Provide the (X, Y) coordinate of the cell's center where the given text is located.  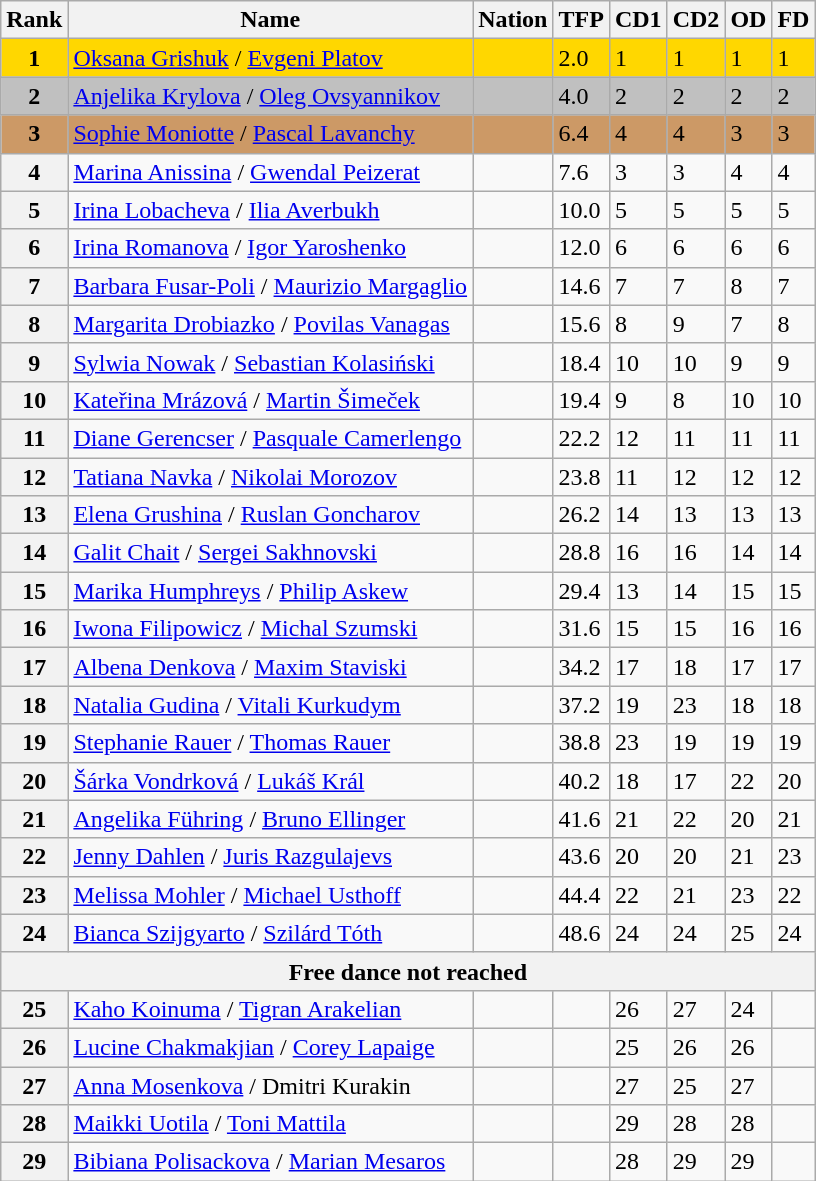
4.0 (581, 96)
CD1 (638, 20)
Jenny Dahlen / Juris Razgulajevs (270, 857)
Stephanie Rauer / Thomas Rauer (270, 743)
Elena Grushina / Ruslan Goncharov (270, 515)
Galit Chait / Sergei Sakhnovski (270, 553)
Tatiana Navka / Nikolai Morozov (270, 477)
Name (270, 20)
Anjelika Krylova / Oleg Ovsyannikov (270, 96)
CD2 (696, 20)
44.4 (581, 895)
Angelika Führing / Bruno Ellinger (270, 819)
Lucine Chakmakjian / Corey Lapaige (270, 1047)
28.8 (581, 553)
48.6 (581, 933)
Kateřina Mrázová / Martin Šimeček (270, 400)
19.4 (581, 400)
Nation (513, 20)
Rank (34, 20)
15.6 (581, 324)
Margarita Drobiazko / Povilas Vanagas (270, 324)
Bibiana Polisackova / Marian Mesaros (270, 1162)
43.6 (581, 857)
FD (794, 20)
23.8 (581, 477)
Marina Anissina / Gwendal Peizerat (270, 172)
12.0 (581, 248)
Sylwia Nowak / Sebastian Kolasiński (270, 362)
37.2 (581, 705)
26.2 (581, 515)
31.6 (581, 629)
Free dance not reached (408, 971)
Marika Humphreys / Philip Askew (270, 591)
29.4 (581, 591)
2.0 (581, 58)
7.6 (581, 172)
Barbara Fusar-Poli / Maurizio Margaglio (270, 286)
Diane Gerencser / Pasquale Camerlengo (270, 438)
Irina Romanova / Igor Yaroshenko (270, 248)
Anna Mosenkova / Dmitri Kurakin (270, 1085)
Bianca Szijgyarto / Szilárd Tóth (270, 933)
Kaho Koinuma / Tigran Arakelian (270, 1009)
Šárka Vondrková / Lukáš Král (270, 781)
10.0 (581, 210)
40.2 (581, 781)
34.2 (581, 667)
38.8 (581, 743)
22.2 (581, 438)
41.6 (581, 819)
Sophie Moniotte / Pascal Lavanchy (270, 134)
Albena Denkova / Maxim Staviski (270, 667)
OD (748, 20)
Irina Lobacheva / Ilia Averbukh (270, 210)
Natalia Gudina / Vitali Kurkudym (270, 705)
18.4 (581, 362)
Iwona Filipowicz / Michal Szumski (270, 629)
Maikki Uotila / Toni Mattila (270, 1124)
Oksana Grishuk / Evgeni Platov (270, 58)
TFP (581, 20)
14.6 (581, 286)
Melissa Mohler / Michael Usthoff (270, 895)
6.4 (581, 134)
